Capture the cell that displays the provided text and extract its [X, Y] central coordinate. 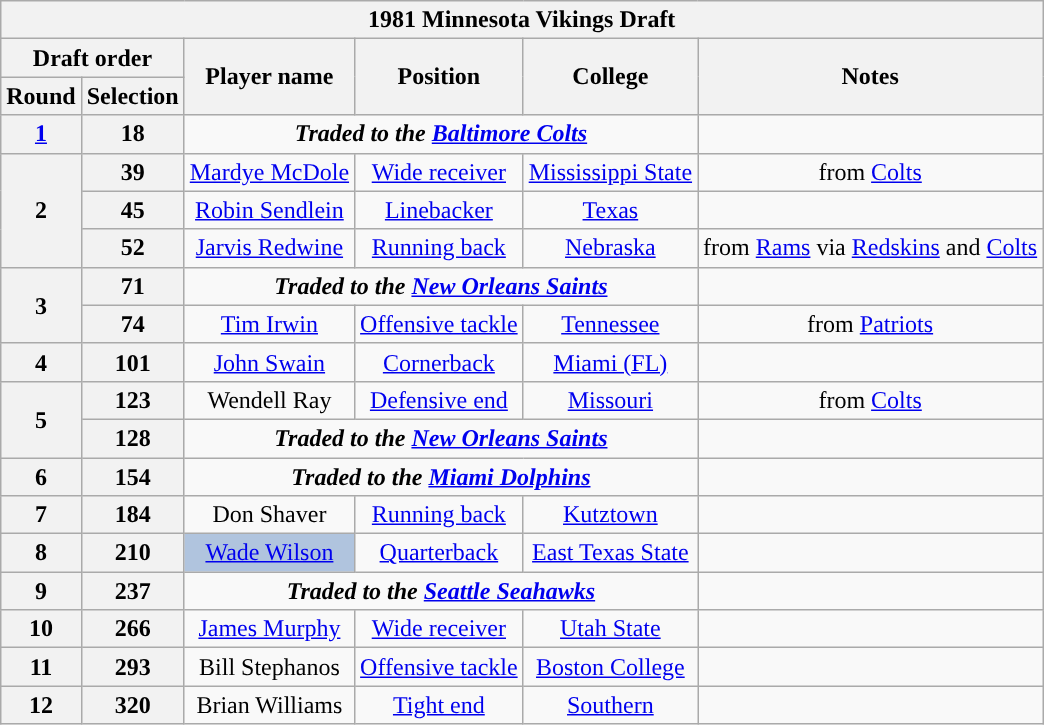
Missouri [610, 400]
154 [132, 477]
10 [41, 629]
Position [440, 77]
5 [41, 419]
Mardye McDole [269, 172]
Notes [870, 77]
from Rams via Redskins and Colts [870, 248]
East Texas State [610, 553]
210 [132, 553]
18 [132, 134]
Miami (FL) [610, 362]
101 [132, 362]
1981 Minnesota Vikings Draft [522, 20]
128 [132, 438]
Traded to the Baltimore Colts [440, 134]
Defensive end [440, 400]
Utah State [610, 629]
Draft order [92, 58]
Player name [269, 77]
Mississippi State [610, 172]
Traded to the Miami Dolphins [440, 477]
123 [132, 400]
4 [41, 362]
7 [41, 515]
Round [41, 96]
74 [132, 324]
Tight end [440, 705]
Quarterback [440, 553]
52 [132, 248]
184 [132, 515]
Texas [610, 210]
266 [132, 629]
Selection [132, 96]
Tim Irwin [269, 324]
2 [41, 210]
Linebacker [440, 210]
320 [132, 705]
Bill Stephanos [269, 667]
Traded to the Seattle Seahawks [440, 591]
Cornerback [440, 362]
71 [132, 286]
Brian Williams [269, 705]
Wendell Ray [269, 400]
College [610, 77]
Kutztown [610, 515]
237 [132, 591]
James Murphy [269, 629]
from Patriots [870, 324]
Robin Sendlein [269, 210]
3 [41, 305]
Southern [610, 705]
Jarvis Redwine [269, 248]
Boston College [610, 667]
Don Shaver [269, 515]
Tennessee [610, 324]
293 [132, 667]
39 [132, 172]
12 [41, 705]
6 [41, 477]
John Swain [269, 362]
1 [41, 134]
Nebraska [610, 248]
Wade Wilson [269, 553]
9 [41, 591]
11 [41, 667]
45 [132, 210]
8 [41, 553]
